Scan for the cell matching the given text and deliver its [x, y] coordinate at center. 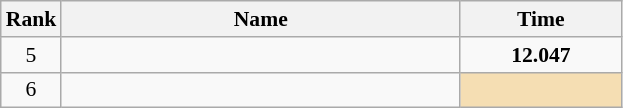
Rank [32, 19]
5 [32, 55]
Name [260, 19]
6 [32, 90]
12.047 [540, 55]
Time [540, 19]
